Provide the [x, y] coordinate of the cell's center where the given text is located.  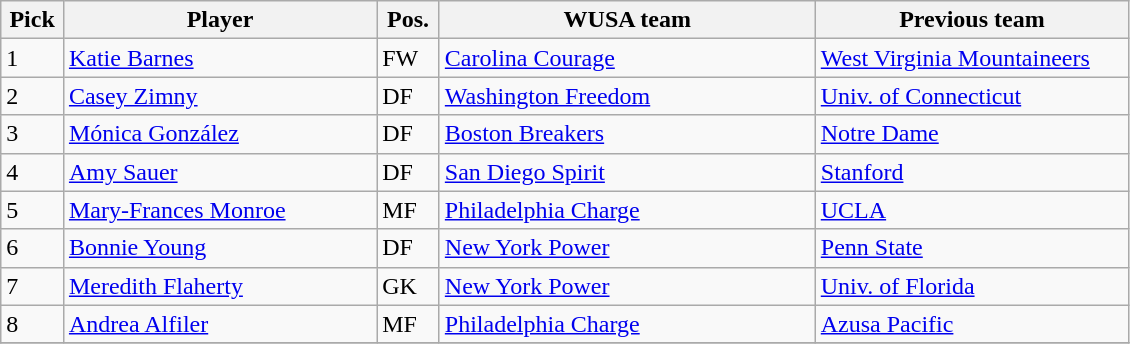
UCLA [972, 210]
5 [32, 210]
Katie Barnes [220, 58]
Boston Breakers [627, 134]
4 [32, 172]
Mónica González [220, 134]
Meredith Flaherty [220, 286]
3 [32, 134]
Casey Zimny [220, 96]
Previous team [972, 20]
Univ. of Connecticut [972, 96]
1 [32, 58]
Carolina Courage [627, 58]
Amy Sauer [220, 172]
2 [32, 96]
Mary-Frances Monroe [220, 210]
Pos. [408, 20]
Univ. of Florida [972, 286]
Pick [32, 20]
Andrea Alfiler [220, 324]
Notre Dame [972, 134]
Washington Freedom [627, 96]
West Virginia Mountaineers [972, 58]
Azusa Pacific [972, 324]
FW [408, 58]
GK [408, 286]
7 [32, 286]
Player [220, 20]
8 [32, 324]
6 [32, 248]
Penn State [972, 248]
San Diego Spirit [627, 172]
Stanford [972, 172]
Bonnie Young [220, 248]
WUSA team [627, 20]
